Return (X, Y) of the center of cell containing provided text 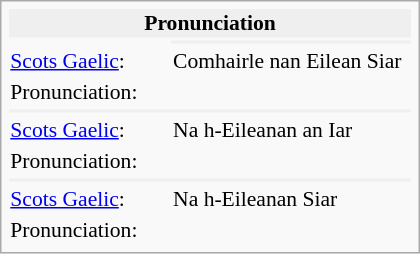
Comhairle nan Eilean Siar (292, 60)
Na h-Eileanan an Iar (292, 129)
Na h-Eileanan Siar (292, 198)
Pronunciation (210, 23)
